Search for the cell housing the specified text and yield its (X, Y) center coordinate. 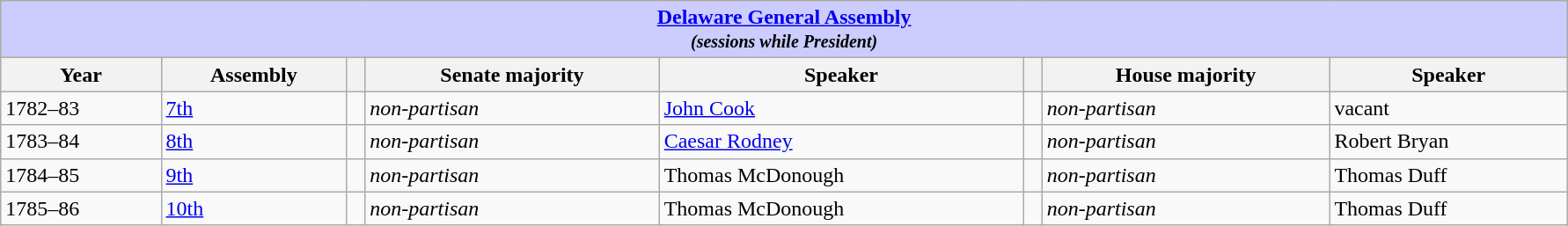
1785–86 (81, 208)
8th (253, 142)
John Cook (841, 108)
10th (253, 208)
House majority (1186, 75)
Caesar Rodney (841, 142)
vacant (1448, 108)
1782–83 (81, 108)
Year (81, 75)
Robert Bryan (1448, 142)
7th (253, 108)
Delaware General Assembly (sessions while President) (785, 30)
1784–85 (81, 175)
9th (253, 175)
1783–84 (81, 142)
Assembly (253, 75)
Senate majority (512, 75)
